Return the [X, Y] coordinate for the center point of the cell that contains the specified text.  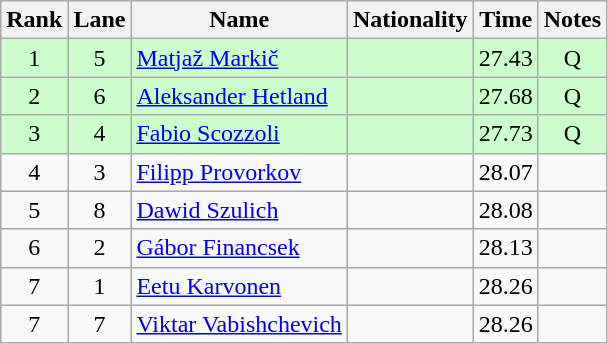
28.08 [506, 210]
28.13 [506, 248]
Time [506, 20]
Nationality [410, 20]
Eetu Karvonen [239, 286]
27.68 [506, 96]
Name [239, 20]
8 [100, 210]
Fabio Scozzoli [239, 134]
28.07 [506, 172]
Viktar Vabishchevich [239, 324]
27.73 [506, 134]
27.43 [506, 58]
Rank [34, 20]
Lane [100, 20]
Filipp Provorkov [239, 172]
Matjaž Markič [239, 58]
Dawid Szulich [239, 210]
Notes [572, 20]
Gábor Financsek [239, 248]
Aleksander Hetland [239, 96]
